Provide the (X, Y) coordinate of the cell's center where the given text is located.  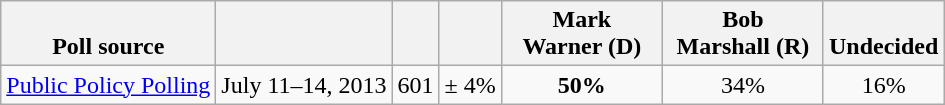
Undecided (883, 34)
Poll source (108, 34)
BobMarshall (R) (742, 34)
16% (883, 85)
± 4% (470, 85)
50% (582, 85)
34% (742, 85)
601 (416, 85)
MarkWarner (D) (582, 34)
July 11–14, 2013 (304, 85)
Public Policy Polling (108, 85)
